For the text-containing cell, return its midpoint in [x, y] coordinate format. 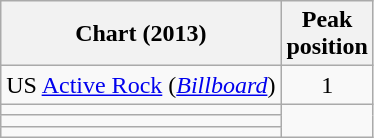
Peakposition [327, 34]
1 [327, 85]
US Active Rock (Billboard) [141, 85]
Chart (2013) [141, 34]
